Search for the cell housing the specified text and yield its (X, Y) center coordinate. 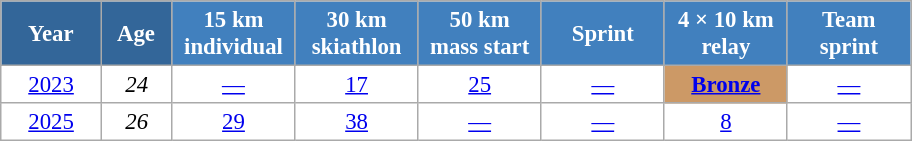
17 (356, 85)
Team sprint (848, 34)
4 × 10 km relay (726, 34)
38 (356, 122)
50 km mass start (480, 34)
2023 (52, 85)
26 (136, 122)
8 (726, 122)
29 (234, 122)
Bronze (726, 85)
Sprint (602, 34)
25 (480, 85)
2025 (52, 122)
Age (136, 34)
15 km individual (234, 34)
Year (52, 34)
30 km skiathlon (356, 34)
24 (136, 85)
